Search for the cell housing the specified text and yield its [X, Y] center coordinate. 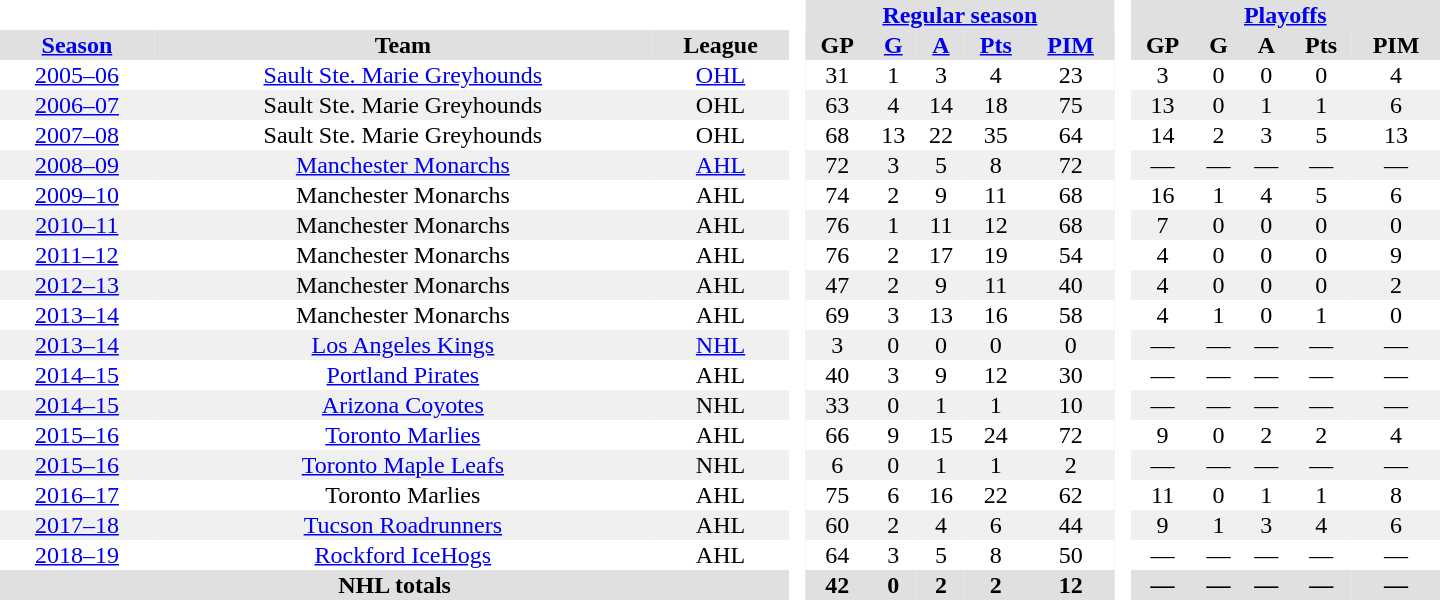
54 [1071, 255]
24 [996, 435]
Rockford IceHogs [403, 555]
60 [837, 525]
66 [837, 435]
23 [1071, 75]
2005–06 [77, 75]
Los Angeles Kings [403, 345]
2018–19 [77, 555]
31 [837, 75]
Regular season [960, 15]
Toronto Maple Leafs [403, 465]
74 [837, 195]
2010–11 [77, 225]
2016–17 [77, 495]
58 [1071, 315]
10 [1071, 405]
44 [1071, 525]
2007–08 [77, 135]
15 [941, 435]
2008–09 [77, 165]
2012–13 [77, 285]
League [720, 45]
Team [403, 45]
Tucson Roadrunners [403, 525]
2011–12 [77, 255]
2017–18 [77, 525]
50 [1071, 555]
63 [837, 105]
62 [1071, 495]
Playoffs [1285, 15]
19 [996, 255]
Season [77, 45]
Portland Pirates [403, 375]
Arizona Coyotes [403, 405]
42 [837, 585]
69 [837, 315]
7 [1162, 225]
2006–07 [77, 105]
NHL totals [394, 585]
18 [996, 105]
2009–10 [77, 195]
30 [1071, 375]
17 [941, 255]
35 [996, 135]
47 [837, 285]
33 [837, 405]
